Scan for the cell matching the given text and deliver its [x, y] coordinate at center. 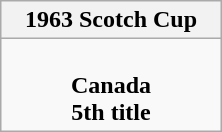
Canada5th title [111, 85]
1963 Scotch Cup [111, 20]
